Output the [x, y] coordinate of the center of the cell containing the given text.  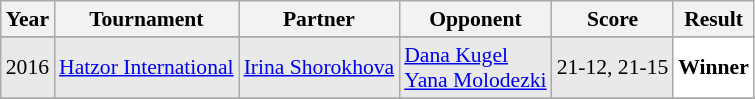
Tournament [146, 19]
Score [613, 19]
2016 [28, 68]
Opponent [475, 19]
Hatzor International [146, 68]
Result [714, 19]
Irina Shorokhova [320, 68]
Winner [714, 68]
Dana Kugel Yana Molodezki [475, 68]
Partner [320, 19]
Year [28, 19]
21-12, 21-15 [613, 68]
